For the text-containing cell, return its midpoint in [X, Y] coordinate format. 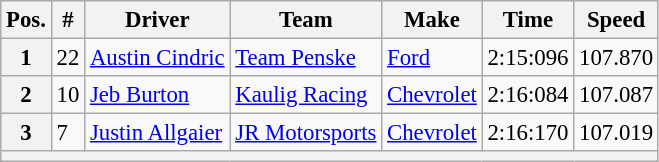
22 [68, 58]
1 [26, 58]
Ford [432, 58]
JR Motorsports [306, 133]
Speed [616, 20]
2 [26, 95]
107.087 [616, 95]
2:16:170 [528, 133]
Team [306, 20]
Kaulig Racing [306, 95]
Make [432, 20]
# [68, 20]
2:15:096 [528, 58]
107.019 [616, 133]
Pos. [26, 20]
2:16:084 [528, 95]
Team Penske [306, 58]
Time [528, 20]
10 [68, 95]
Driver [158, 20]
107.870 [616, 58]
Justin Allgaier [158, 133]
7 [68, 133]
Jeb Burton [158, 95]
3 [26, 133]
Austin Cindric [158, 58]
